Pinpoint the cell where the given text exists, returning its [x, y] midpoint coordinate. 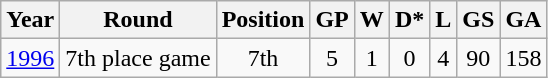
1996 [30, 58]
W [372, 20]
GS [478, 20]
90 [478, 58]
7th [263, 58]
D* [409, 20]
Position [263, 20]
Year [30, 20]
4 [444, 58]
7th place game [138, 58]
Round [138, 20]
5 [332, 58]
158 [524, 58]
GP [332, 20]
0 [409, 58]
GA [524, 20]
L [444, 20]
1 [372, 58]
